Determine the (x, y) coordinate at the center of the cell enclosing the given text.  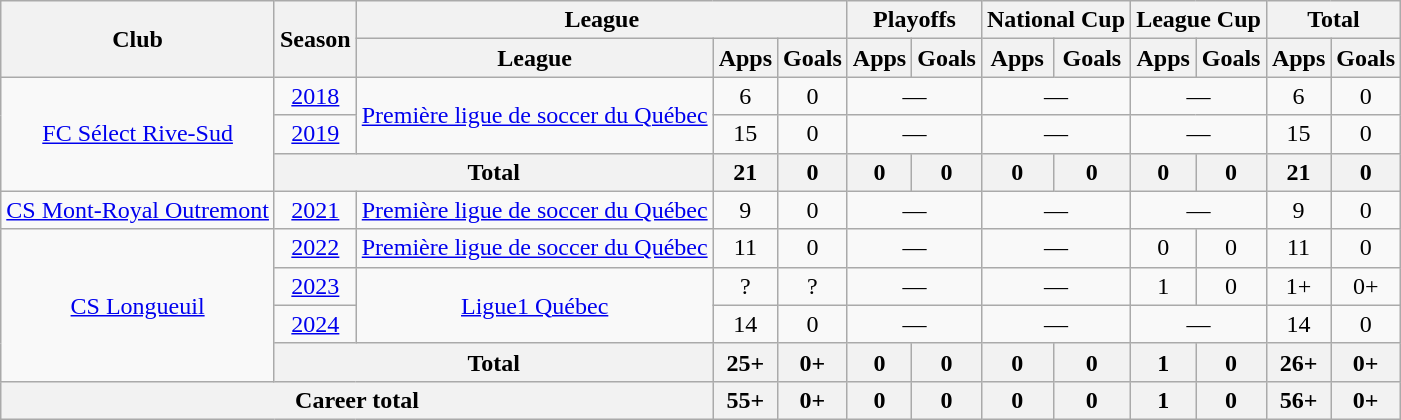
2024 (315, 324)
FC Sélect Rive-Sud (138, 134)
55+ (745, 400)
1+ (1298, 286)
Season (315, 39)
National Cup (1056, 20)
Career total (357, 400)
CS Longueuil (138, 305)
25+ (745, 362)
2023 (315, 286)
2019 (315, 134)
26+ (1298, 362)
56+ (1298, 400)
2018 (315, 96)
2021 (315, 210)
2022 (315, 248)
CS Mont-Royal Outremont (138, 210)
Club (138, 39)
League Cup (1199, 20)
Ligue1 Québec (534, 305)
Playoffs (914, 20)
